From the cell containing the given text, extract its center point as (X, Y) coordinate. 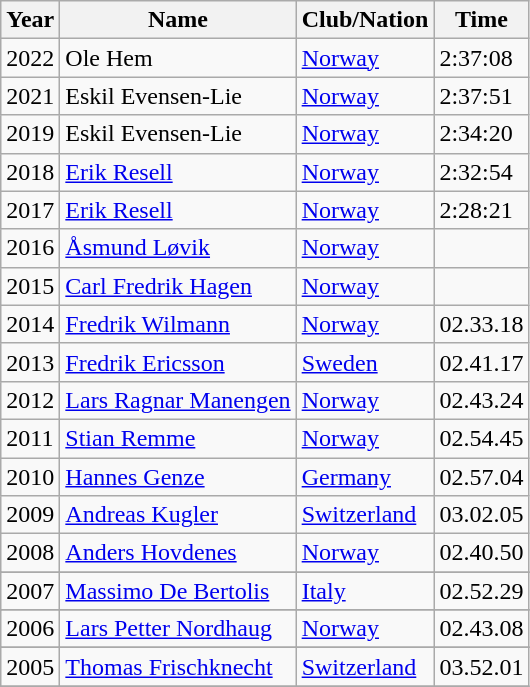
2009 (30, 515)
Fredrik Ericsson (178, 362)
2013 (30, 362)
2019 (30, 134)
Name (178, 20)
Club/Nation (365, 20)
Andreas Kugler (178, 515)
2008 (30, 553)
2016 (30, 248)
02.54.45 (482, 438)
2017 (30, 210)
2021 (30, 96)
2006 (30, 629)
02.52.29 (482, 591)
03.52.01 (482, 667)
Anders Hovdenes (178, 553)
02.40.50 (482, 553)
2:28:21 (482, 210)
Thomas Frischknecht (178, 667)
2:37:51 (482, 96)
2005 (30, 667)
02.41.17 (482, 362)
Hannes Genze (178, 477)
Lars Petter Nordhaug (178, 629)
02.43.24 (482, 400)
Sweden (365, 362)
2010 (30, 477)
2:37:08 (482, 58)
Year (30, 20)
Massimo De Bertolis (178, 591)
02.57.04 (482, 477)
Åsmund Løvik (178, 248)
02.33.18 (482, 324)
2014 (30, 324)
Stian Remme (178, 438)
2015 (30, 286)
2007 (30, 591)
Carl Fredrik Hagen (178, 286)
Germany (365, 477)
Ole Hem (178, 58)
02.43.08 (482, 629)
2012 (30, 400)
Fredrik Wilmann (178, 324)
Italy (365, 591)
2:34:20 (482, 134)
2018 (30, 172)
2:32:54 (482, 172)
2011 (30, 438)
Time (482, 20)
2022 (30, 58)
03.02.05 (482, 515)
Lars Ragnar Manengen (178, 400)
